Search for the cell housing the specified text and yield its (X, Y) center coordinate. 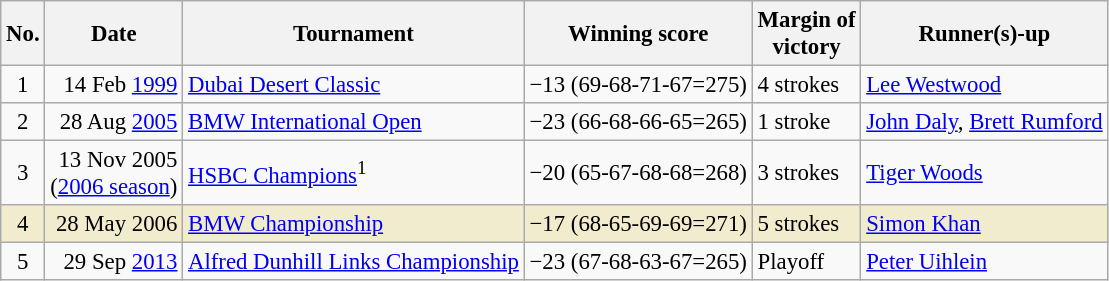
Date (114, 34)
Simon Khan (984, 224)
Margin ofvictory (806, 34)
28 May 2006 (114, 224)
No. (23, 34)
2 (23, 122)
Peter Uihlein (984, 262)
3 strokes (806, 174)
−17 (68-65-69-69=271) (638, 224)
Playoff (806, 262)
BMW Championship (354, 224)
BMW International Open (354, 122)
13 Nov 2005(2006 season) (114, 174)
5 (23, 262)
Winning score (638, 34)
5 strokes (806, 224)
28 Aug 2005 (114, 122)
4 strokes (806, 85)
Runner(s)-up (984, 34)
4 (23, 224)
3 (23, 174)
Tournament (354, 34)
HSBC Champions1 (354, 174)
−20 (65-67-68-68=268) (638, 174)
Dubai Desert Classic (354, 85)
Alfred Dunhill Links Championship (354, 262)
−13 (69-68-71-67=275) (638, 85)
29 Sep 2013 (114, 262)
−23 (67-68-63-67=265) (638, 262)
1 (23, 85)
1 stroke (806, 122)
Tiger Woods (984, 174)
−23 (66-68-66-65=265) (638, 122)
John Daly, Brett Rumford (984, 122)
14 Feb 1999 (114, 85)
Lee Westwood (984, 85)
